Capture the cell that displays the provided text and extract its (x, y) central coordinate. 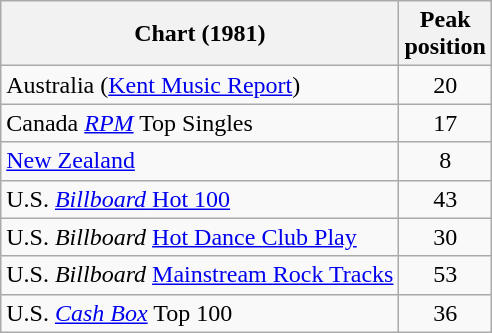
Australia (Kent Music Report) (200, 85)
U.S. Billboard Hot 100 (200, 199)
Peakposition (445, 34)
43 (445, 199)
20 (445, 85)
Canada RPM Top Singles (200, 123)
New Zealand (200, 161)
8 (445, 161)
U.S. Billboard Mainstream Rock Tracks (200, 275)
U.S. Cash Box Top 100 (200, 313)
17 (445, 123)
Chart (1981) (200, 34)
53 (445, 275)
30 (445, 237)
U.S. Billboard Hot Dance Club Play (200, 237)
36 (445, 313)
